Output the [x, y] coordinate of the center of the cell containing the given text.  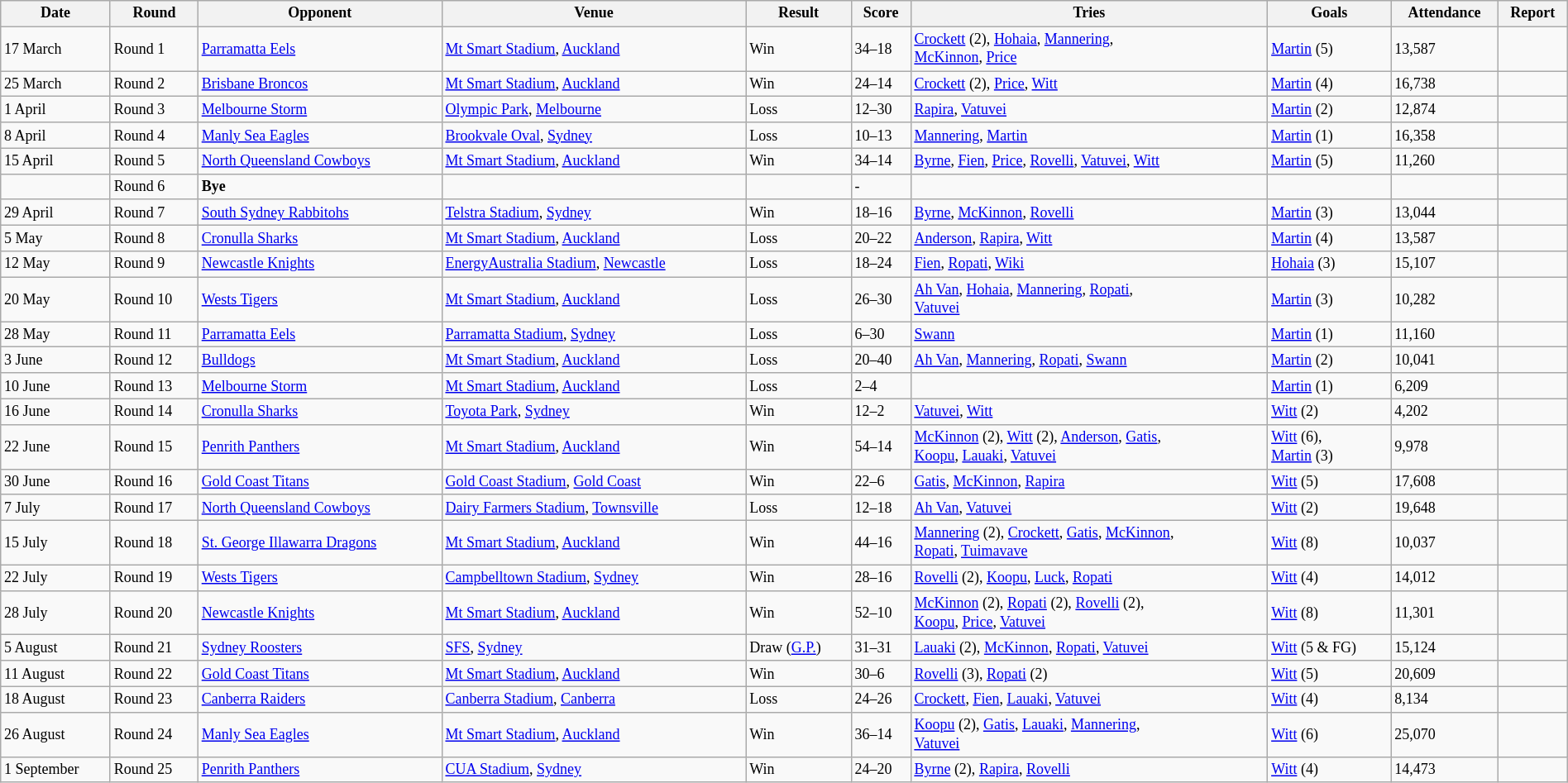
19,648 [1444, 508]
44–16 [881, 542]
Date [56, 13]
Round 1 [154, 49]
24–26 [881, 699]
17 March [56, 49]
28 May [56, 334]
20,609 [1444, 673]
Report [1532, 13]
24–20 [881, 769]
Ah Van, Mannering, Ropati, Swann [1089, 360]
Anderson, Rapira, Witt [1089, 238]
Round 4 [154, 136]
22–6 [881, 481]
5 August [56, 648]
Round 15 [154, 446]
Hohaia (3) [1330, 265]
Koopu (2), Gatis, Lauaki, Mannering, Vatuvei [1089, 734]
Parramatta Stadium, Sydney [594, 334]
SFS, Sydney [594, 648]
13,044 [1444, 212]
10–13 [881, 136]
Canberra Raiders [319, 699]
26–30 [881, 299]
Round 3 [154, 109]
Result [799, 13]
20 May [56, 299]
15,107 [1444, 265]
10,037 [1444, 542]
McKinnon (2), Witt (2), Anderson, Gatis, Koopu, Lauaki, Vatuvei [1089, 446]
52–10 [881, 613]
4,202 [1444, 412]
Telstra Stadium, Sydney [594, 212]
Attendance [1444, 13]
1 April [56, 109]
Round 9 [154, 265]
12 May [56, 265]
Witt (5 & FG) [1330, 648]
Round 2 [154, 84]
30 June [56, 481]
Round 6 [154, 187]
Round 12 [154, 360]
34–18 [881, 49]
Score [881, 13]
34–14 [881, 160]
Round 23 [154, 699]
8,134 [1444, 699]
Round 17 [154, 508]
Round 21 [154, 648]
Mannering (2), Crockett, Gatis, McKinnon, Ropati, Tuimavave [1089, 542]
15,124 [1444, 648]
15 July [56, 542]
36–14 [881, 734]
12–18 [881, 508]
Round 13 [154, 385]
7 July [56, 508]
Toyota Park, Sydney [594, 412]
Brisbane Broncos [319, 84]
11,260 [1444, 160]
5 May [56, 238]
16,358 [1444, 136]
22 June [56, 446]
25,070 [1444, 734]
Round 22 [154, 673]
Sydney Roosters [319, 648]
26 August [56, 734]
Rovelli (3), Ropati (2) [1089, 673]
Gatis, McKinnon, Rapira [1089, 481]
25 March [56, 84]
Vatuvei, Witt [1089, 412]
McKinnon (2), Ropati (2), Rovelli (2), Koopu, Price, Vatuvei [1089, 613]
11,301 [1444, 613]
8 April [56, 136]
Witt (6) [1330, 734]
Round 25 [154, 769]
Round 19 [154, 577]
20–22 [881, 238]
Round 5 [154, 160]
Round 14 [154, 412]
Bye [319, 187]
16,738 [1444, 84]
29 April [56, 212]
6,209 [1444, 385]
Goals [1330, 13]
Olympic Park, Melbourne [594, 109]
14,473 [1444, 769]
Round 10 [154, 299]
Opponent [319, 13]
12,874 [1444, 109]
EnergyAustralia Stadium, Newcastle [594, 265]
Venue [594, 13]
3 June [56, 360]
Fien, Ropati, Wiki [1089, 265]
Draw (G.P.) [799, 648]
18–16 [881, 212]
Byrne, Fien, Price, Rovelli, Vatuvei, Witt [1089, 160]
Witt (6), Martin (3) [1330, 446]
Rapira, Vatuvei [1089, 109]
22 July [56, 577]
30–6 [881, 673]
Byrne, McKinnon, Rovelli [1089, 212]
12–2 [881, 412]
10 June [56, 385]
Tries [1089, 13]
Round 11 [154, 334]
10,282 [1444, 299]
Swann [1089, 334]
6–30 [881, 334]
Bulldogs [319, 360]
1 September [56, 769]
11 August [56, 673]
14,012 [1444, 577]
12–30 [881, 109]
24–14 [881, 84]
Campbelltown Stadium, Sydney [594, 577]
Mannering, Martin [1089, 136]
Round 18 [154, 542]
Gold Coast Stadium, Gold Coast [594, 481]
Lauaki (2), McKinnon, Ropati, Vatuvei [1089, 648]
Round 8 [154, 238]
Crockett (2), Price, Witt [1089, 84]
Crockett (2), Hohaia, Mannering, McKinnon, Price [1089, 49]
Dairy Farmers Stadium, Townsville [594, 508]
St. George Illawarra Dragons [319, 542]
Crockett, Fien, Lauaki, Vatuvei [1089, 699]
CUA Stadium, Sydney [594, 769]
20–40 [881, 360]
18–24 [881, 265]
31–31 [881, 648]
Brookvale Oval, Sydney [594, 136]
Round [154, 13]
Byrne (2), Rapira, Rovelli [1089, 769]
Rovelli (2), Koopu, Luck, Ropati [1089, 577]
Round 16 [154, 481]
Round 20 [154, 613]
15 April [56, 160]
- [881, 187]
18 August [56, 699]
28 July [56, 613]
9,978 [1444, 446]
11,160 [1444, 334]
28–16 [881, 577]
10,041 [1444, 360]
17,608 [1444, 481]
2–4 [881, 385]
16 June [56, 412]
Canberra Stadium, Canberra [594, 699]
Ah Van, Vatuvei [1089, 508]
54–14 [881, 446]
South Sydney Rabbitohs [319, 212]
Round 24 [154, 734]
Round 7 [154, 212]
Ah Van, Hohaia, Mannering, Ropati, Vatuvei [1089, 299]
